Capture the cell that displays the provided text and extract its [X, Y] central coordinate. 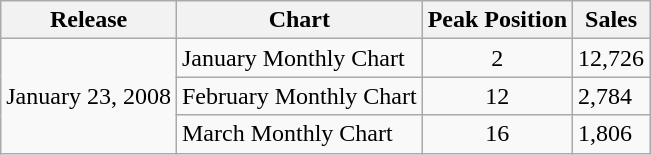
12,726 [612, 58]
12 [497, 96]
Sales [612, 20]
Release [89, 20]
1,806 [612, 134]
16 [497, 134]
March Monthly Chart [299, 134]
February Monthly Chart [299, 96]
January 23, 2008 [89, 96]
2,784 [612, 96]
2 [497, 58]
Peak Position [497, 20]
Chart [299, 20]
January Monthly Chart [299, 58]
